Return the (x, y) coordinate for the center point of the cell that contains the specified text.  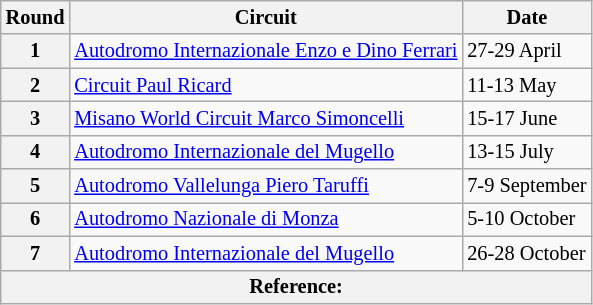
5 (36, 186)
Round (36, 17)
11-13 May (526, 85)
7-9 September (526, 186)
13-15 July (526, 152)
Autodromo Internazionale Enzo e Dino Ferrari (266, 51)
3 (36, 118)
5-10 October (526, 219)
2 (36, 85)
4 (36, 152)
27-29 April (526, 51)
Autodromo Vallelunga Piero Taruffi (266, 186)
Misano World Circuit Marco Simoncelli (266, 118)
1 (36, 51)
7 (36, 253)
26-28 October (526, 253)
6 (36, 219)
Circuit (266, 17)
Reference: (296, 287)
Autodromo Nazionale di Monza (266, 219)
Date (526, 17)
Circuit Paul Ricard (266, 85)
15-17 June (526, 118)
